Return the [X, Y] coordinate for the center point of the cell that contains the specified text.  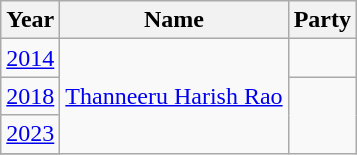
Name [174, 20]
2014 [30, 58]
2018 [30, 96]
Year [30, 20]
Party [322, 20]
2023 [30, 134]
Thanneeru Harish Rao [174, 96]
